Output the (X, Y) coordinate of the center of the cell containing the given text.  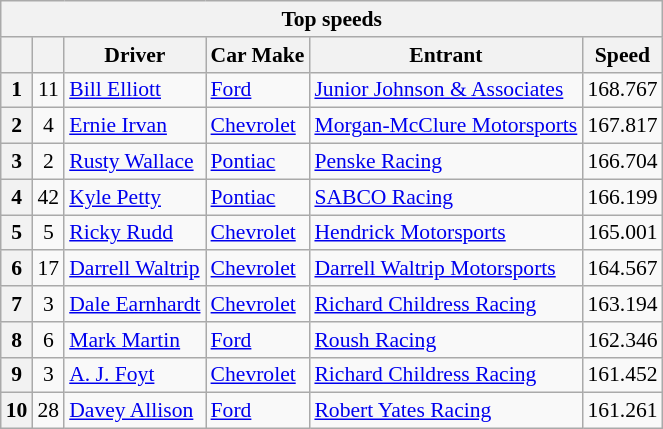
161.261 (622, 411)
10 (17, 411)
Hendrick Motorsports (446, 233)
17 (48, 269)
Kyle Petty (134, 197)
Ricky Rudd (134, 233)
28 (48, 411)
1 (17, 90)
Speed (622, 55)
Rusty Wallace (134, 162)
Junior Johnson & Associates (446, 90)
SABCO Racing (446, 197)
Entrant (446, 55)
166.199 (622, 197)
Car Make (258, 55)
Roush Racing (446, 340)
Robert Yates Racing (446, 411)
163.194 (622, 304)
168.767 (622, 90)
Bill Elliott (134, 90)
162.346 (622, 340)
42 (48, 197)
167.817 (622, 126)
7 (17, 304)
166.704 (622, 162)
A. J. Foyt (134, 375)
Darrell Waltrip Motorsports (446, 269)
Ernie Irvan (134, 126)
161.452 (622, 375)
Top speeds (332, 19)
Penske Racing (446, 162)
11 (48, 90)
8 (17, 340)
165.001 (622, 233)
9 (17, 375)
164.567 (622, 269)
Davey Allison (134, 411)
Driver (134, 55)
Mark Martin (134, 340)
Dale Earnhardt (134, 304)
Darrell Waltrip (134, 269)
Morgan-McClure Motorsports (446, 126)
